Pinpoint the cell where the given text exists, returning its (x, y) midpoint coordinate. 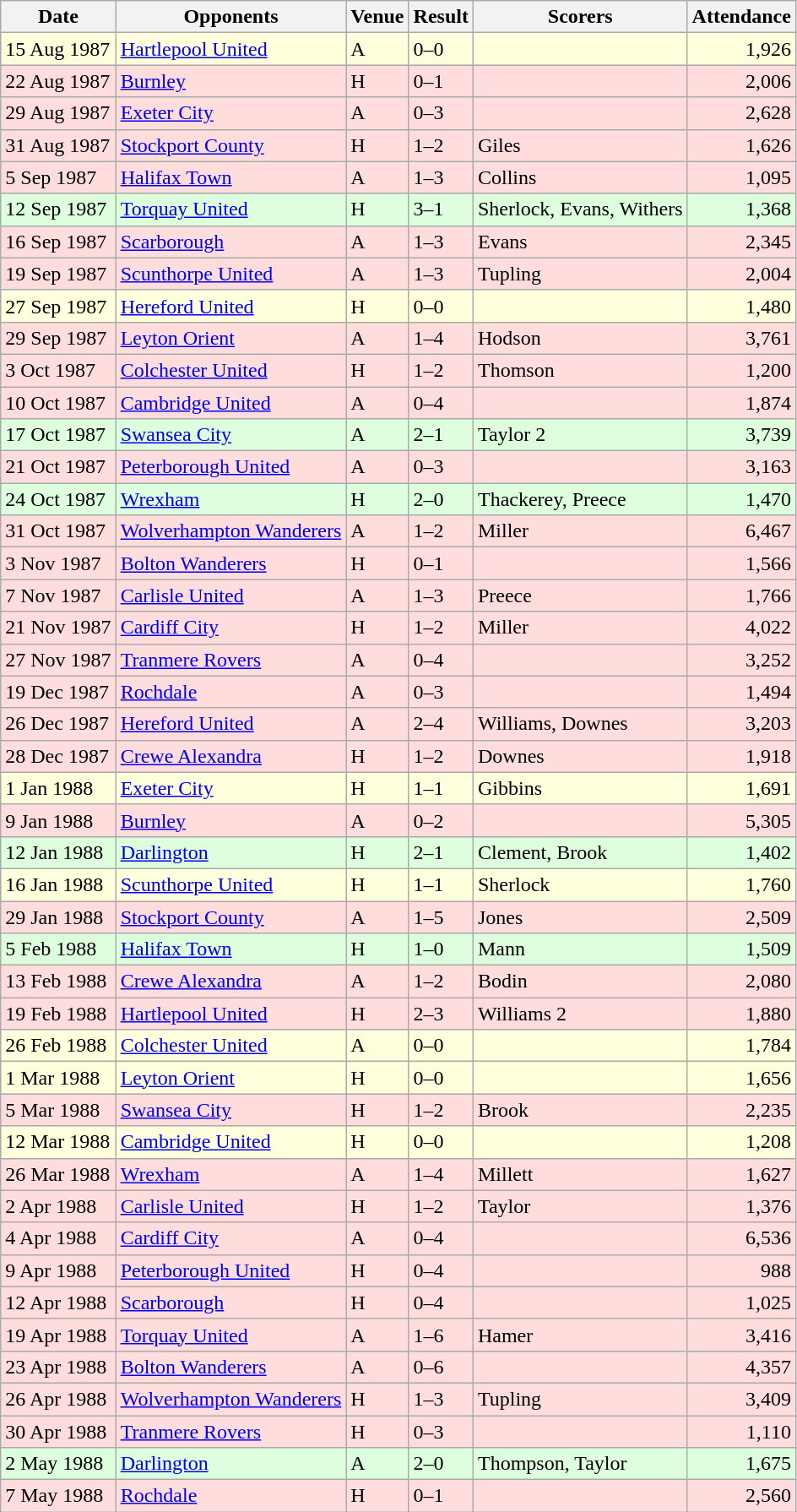
26 Mar 1988 (58, 1174)
Jones (580, 916)
1,880 (741, 1014)
12 Mar 1988 (58, 1142)
12 Apr 1988 (58, 1303)
4,022 (741, 628)
1,470 (741, 499)
Sherlock, Evans, Withers (580, 209)
1,368 (741, 209)
0–6 (441, 1367)
2,004 (741, 274)
26 Apr 1988 (58, 1399)
3,252 (741, 660)
17 Oct 1987 (58, 435)
1,494 (741, 692)
1,402 (741, 852)
0–2 (441, 820)
19 Sep 1987 (58, 274)
Collins (580, 177)
3,163 (741, 467)
4 Apr 1988 (58, 1238)
5,305 (741, 820)
1,766 (741, 596)
Clement, Brook (580, 852)
Bodin (580, 982)
Opponents (231, 17)
1,095 (741, 177)
1,208 (741, 1142)
2,235 (741, 1110)
2–4 (441, 724)
2,345 (741, 242)
26 Dec 1987 (58, 724)
1–6 (441, 1335)
1,656 (741, 1078)
6,467 (741, 531)
Hamer (580, 1335)
3 Oct 1987 (58, 370)
Sherlock (580, 884)
Mann (580, 949)
Thackerey, Preece (580, 499)
1,626 (741, 145)
3,409 (741, 1399)
Attendance (741, 17)
2,080 (741, 982)
23 Apr 1988 (58, 1367)
Date (58, 17)
Venue (377, 17)
1,110 (741, 1432)
Taylor (580, 1206)
31 Oct 1987 (58, 531)
2–3 (441, 1014)
9 Jan 1988 (58, 820)
3,739 (741, 435)
29 Sep 1987 (58, 338)
3,203 (741, 724)
2,006 (741, 81)
3,761 (741, 338)
988 (741, 1270)
1–0 (441, 949)
Downes (580, 756)
29 Aug 1987 (58, 113)
12 Sep 1987 (58, 209)
24 Oct 1987 (58, 499)
1,025 (741, 1303)
Giles (580, 145)
12 Jan 1988 (58, 852)
1,918 (741, 756)
7 May 1988 (58, 1496)
1,760 (741, 884)
7 Nov 1987 (58, 596)
1,566 (741, 563)
16 Sep 1987 (58, 242)
Thompson, Taylor (580, 1464)
Scorers (580, 17)
Hodson (580, 338)
19 Feb 1988 (58, 1014)
29 Jan 1988 (58, 916)
31 Aug 1987 (58, 145)
1,691 (741, 788)
Brook (580, 1110)
30 Apr 1988 (58, 1432)
Williams, Downes (580, 724)
1 Jan 1988 (58, 788)
4,357 (741, 1367)
19 Dec 1987 (58, 692)
5 Sep 1987 (58, 177)
1,784 (741, 1046)
6,536 (741, 1238)
Thomson (580, 370)
Preece (580, 596)
1–5 (441, 916)
2 May 1988 (58, 1464)
9 Apr 1988 (58, 1270)
1,509 (741, 949)
27 Nov 1987 (58, 660)
Gibbins (580, 788)
2,560 (741, 1496)
21 Nov 1987 (58, 628)
3–1 (441, 209)
2 Apr 1988 (58, 1206)
10 Oct 1987 (58, 403)
19 Apr 1988 (58, 1335)
Williams 2 (580, 1014)
1,480 (741, 306)
Result (441, 17)
1,675 (741, 1464)
28 Dec 1987 (58, 756)
3 Nov 1987 (58, 563)
Evans (580, 242)
15 Aug 1987 (58, 49)
27 Sep 1987 (58, 306)
3,416 (741, 1335)
1,627 (741, 1174)
1,376 (741, 1206)
Millett (580, 1174)
13 Feb 1988 (58, 982)
2,628 (741, 113)
1,874 (741, 403)
22 Aug 1987 (58, 81)
1,200 (741, 370)
5 Mar 1988 (58, 1110)
1,926 (741, 49)
26 Feb 1988 (58, 1046)
5 Feb 1988 (58, 949)
Taylor 2 (580, 435)
21 Oct 1987 (58, 467)
1 Mar 1988 (58, 1078)
2,509 (741, 916)
16 Jan 1988 (58, 884)
